Detect which cell encompasses the target text, then output its (x, y) center coordinate. 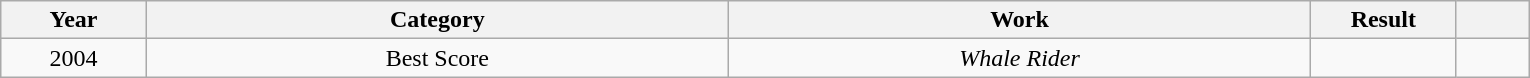
Work (1019, 20)
Category (437, 20)
Result (1384, 20)
Year (74, 20)
Whale Rider (1019, 58)
Best Score (437, 58)
2004 (74, 58)
